Scan for the cell matching the given text and deliver its [X, Y] coordinate at center. 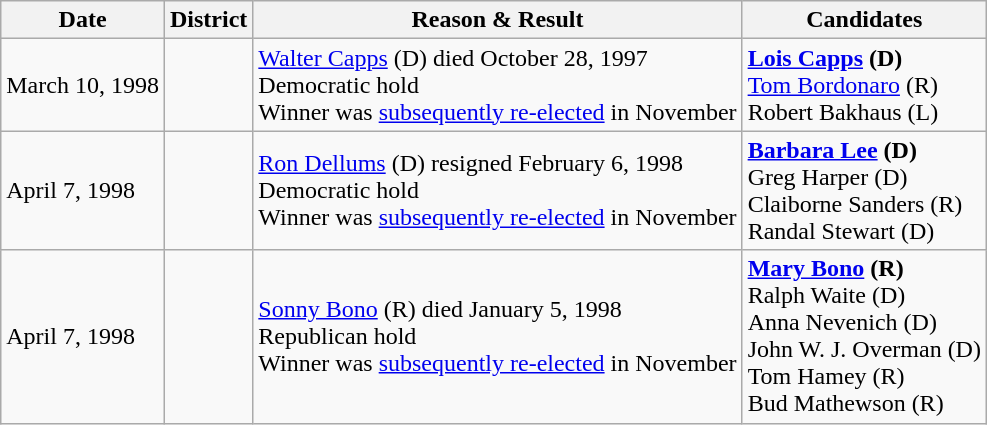
District [208, 20]
Barbara Lee (D)Greg Harper (D)Claiborne Sanders (R)Randal Stewart (D) [864, 190]
Candidates [864, 20]
Lois Capps (D)Tom Bordonaro (R)Robert Bakhaus (L) [864, 85]
Ron Dellums (D) resigned February 6, 1998Democratic holdWinner was subsequently re-elected in November [498, 190]
Mary Bono (R)Ralph Waite (D)Anna Nevenich (D)John W. J. Overman (D)Tom Hamey (R)Bud Mathewson (R) [864, 336]
Reason & Result [498, 20]
Date [83, 20]
Sonny Bono (R) died January 5, 1998Republican holdWinner was subsequently re-elected in November [498, 336]
March 10, 1998 [83, 85]
Walter Capps (D) died October 28, 1997Democratic holdWinner was subsequently re-elected in November [498, 85]
